Return [X, Y] of the center of cell containing provided text 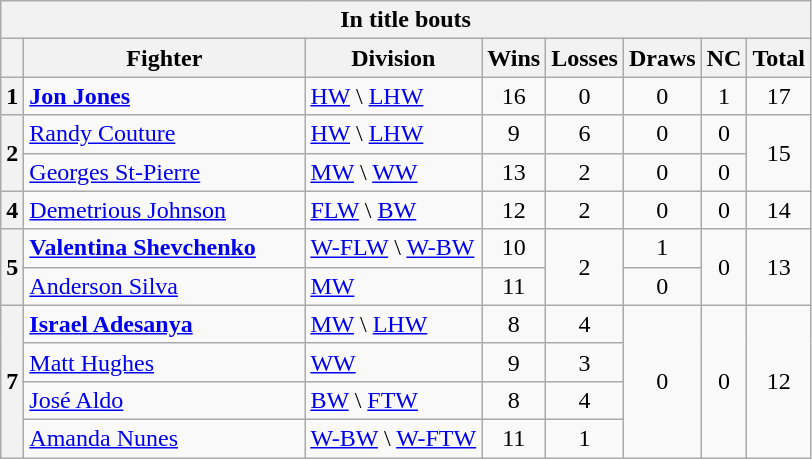
Anderson Silva [164, 286]
Valentina Shevchenko [164, 248]
NC [724, 58]
Division [394, 58]
14 [779, 210]
5 [12, 267]
Demetrious Johnson [164, 210]
José Aldo [164, 400]
BW \ FTW [394, 400]
W-BW \ W-FTW [394, 438]
MW [394, 286]
Total [779, 58]
Amanda Nunes [164, 438]
16 [514, 96]
Jon Jones [164, 96]
W-FLW \ W-BW [394, 248]
7 [12, 381]
6 [585, 134]
WW [394, 362]
In title bouts [406, 20]
MW \ LHW [394, 324]
3 [585, 362]
15 [779, 153]
Matt Hughes [164, 362]
MW \ WW [394, 172]
Wins [514, 58]
FLW \ BW [394, 210]
Randy Couture [164, 134]
Israel Adesanya [164, 324]
Losses [585, 58]
10 [514, 248]
Georges St-Pierre [164, 172]
Fighter [164, 58]
Draws [662, 58]
17 [779, 96]
